Detect which cell encompasses the target text, then output its [x, y] center coordinate. 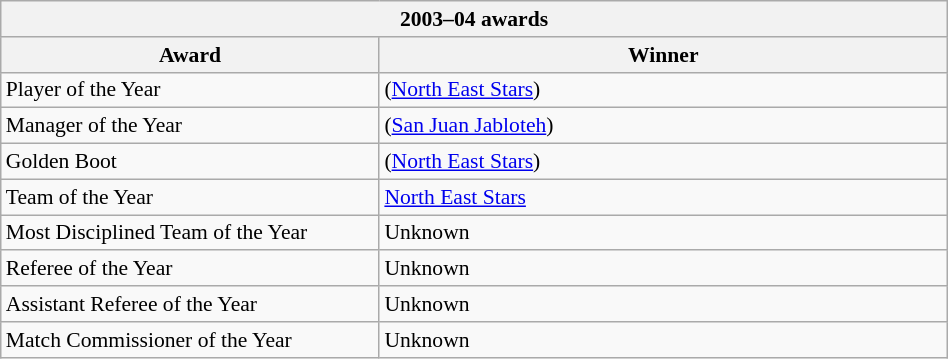
Player of the Year [190, 90]
Team of the Year [190, 197]
2003–04 awards [474, 19]
(San Juan Jabloteh) [663, 126]
Manager of the Year [190, 126]
Assistant Referee of the Year [190, 304]
Referee of the Year [190, 269]
Winner [663, 55]
Golden Boot [190, 162]
Most Disciplined Team of the Year [190, 233]
North East Stars [663, 197]
Match Commissioner of the Year [190, 340]
Award [190, 55]
